Capture the cell that displays the provided text and extract its [x, y] central coordinate. 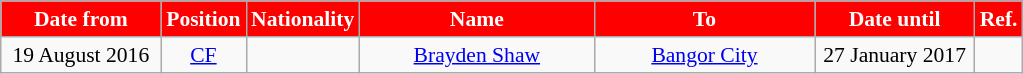
Position [204, 19]
CF [204, 55]
27 January 2017 [895, 55]
Nationality [302, 19]
Date from [81, 19]
Ref. [999, 19]
Brayden Shaw [476, 55]
Bangor City [704, 55]
Name [476, 19]
19 August 2016 [81, 55]
To [704, 19]
Date until [895, 19]
